For the text-containing cell, return its midpoint in (x, y) coordinate format. 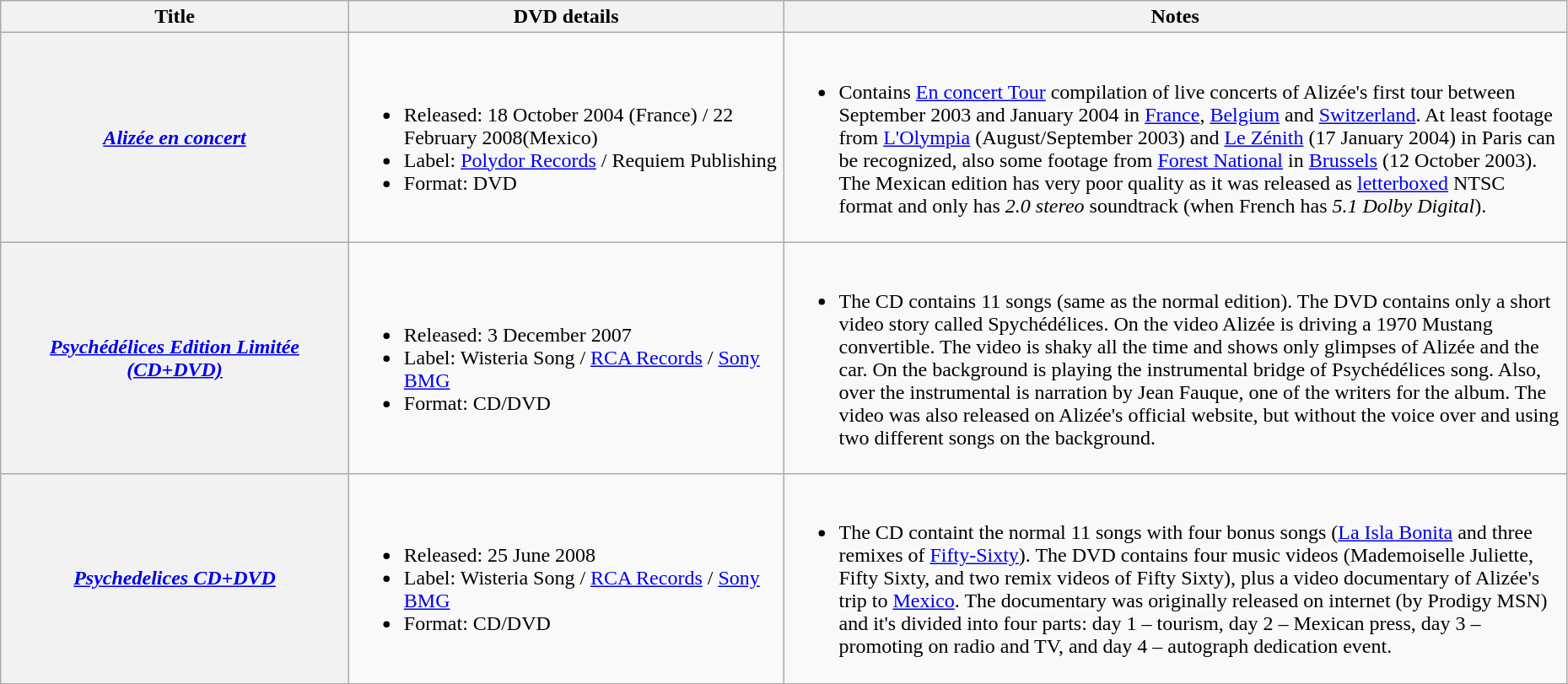
Released: 3 December 2007Label: Wisteria Song / RCA Records / Sony BMGFormat: CD/DVD (566, 358)
Alizée en concert (175, 137)
Released: 18 October 2004 (France) / 22 February 2008(Mexico) Label: Polydor Records / Requiem PublishingFormat: DVD (566, 137)
Psychedelices CD+DVD (175, 579)
DVD details (566, 17)
Psychédélices Edition Limitée (CD+DVD) (175, 358)
Notes (1175, 17)
Title (175, 17)
Released: 25 June 2008Label: Wisteria Song / RCA Records / Sony BMGFormat: CD/DVD (566, 579)
